Extract the (x, y) coordinate from the center of the cell holding the provided text.  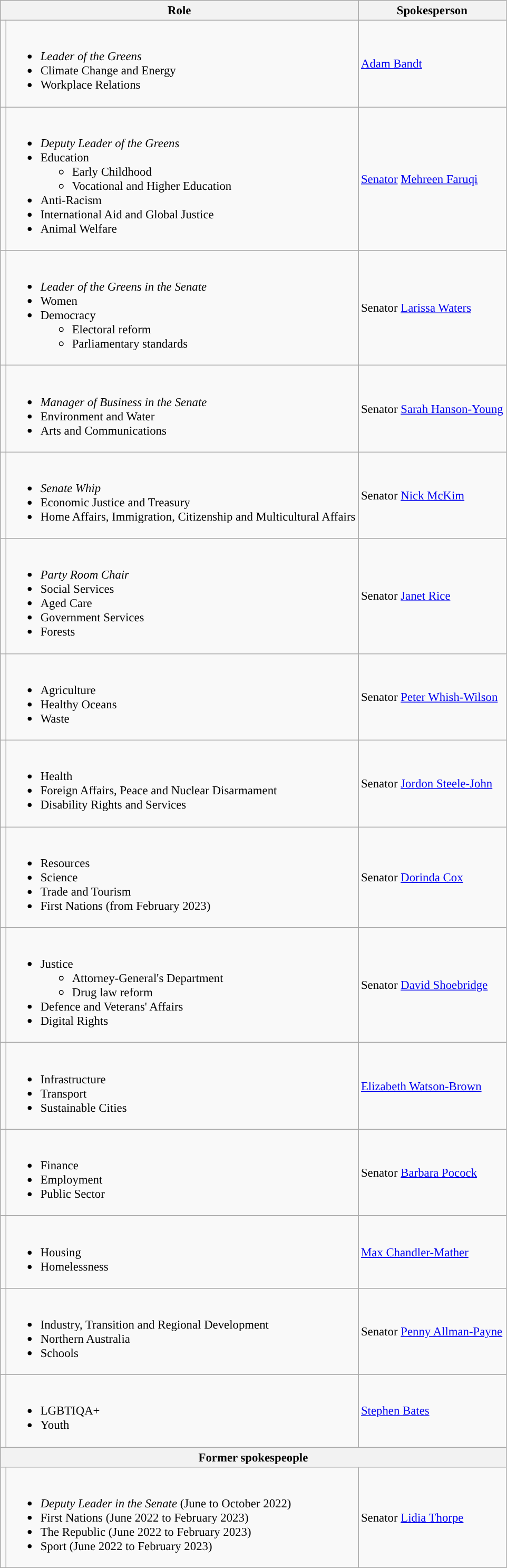
Senator Janet Rice (432, 596)
Manager of Business in the SenateEnvironment and WaterArts and Communications (182, 409)
Senator Sarah Hanson-Young (432, 409)
Party Room ChairSocial ServicesAged CareGovernment ServicesForests (182, 596)
Stephen Bates (432, 1411)
Leader of the Greens in the SenateWomenDemocracyElectoral reformParliamentary standards (182, 308)
ResourcesScienceTrade and TourismFirst Nations (from February 2023) (182, 878)
Industry, Transition and Regional DevelopmentNorthern AustraliaSchools (182, 1332)
Senator Larissa Waters (432, 308)
Senator Penny Allman-Payne (432, 1332)
Senator Lidia Thorpe (432, 1517)
FinanceEmploymentPublic Sector (182, 1172)
HealthForeign Affairs, Peace and Nuclear DisarmamentDisability Rights and Services (182, 784)
Role (179, 11)
Senator Mehreen Faruqi (432, 179)
Former spokespeople (253, 1457)
Senator Dorinda Cox (432, 878)
HousingHomelessness (182, 1252)
LGBTIQA+Youth (182, 1411)
Leader of the GreensClimate Change and EnergyWorkplace Relations (182, 64)
Senator Barbara Pocock (432, 1172)
Senator David Shoebridge (432, 985)
Spokesperson (432, 11)
Senator Jordon Steele-John (432, 784)
Elizabeth Watson-Brown (432, 1086)
InfrastructureTransportSustainable Cities (182, 1086)
Senate WhipEconomic Justice and TreasuryHome Affairs, Immigration, Citizenship and Multicultural Affairs (182, 495)
JusticeAttorney-General's DepartmentDrug law reformDefence and Veterans' AffairsDigital Rights (182, 985)
Deputy Leader of the GreensEducationEarly ChildhoodVocational and Higher EducationAnti-RacismInternational Aid and Global JusticeAnimal Welfare (182, 179)
AgricultureHealthy OceansWaste (182, 697)
Max Chandler-Mather (432, 1252)
Senator Peter Whish-Wilson (432, 697)
Senator Nick McKim (432, 495)
Adam Bandt (432, 64)
